For the text-containing cell, return its midpoint in [x, y] coordinate format. 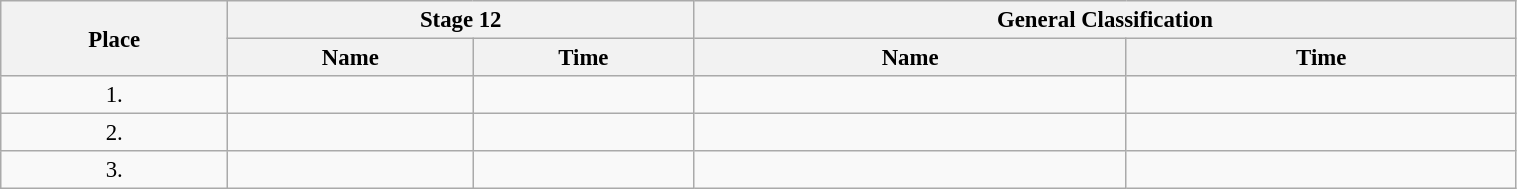
Place [114, 38]
3. [114, 170]
2. [114, 133]
General Classification [1105, 20]
Stage 12 [461, 20]
1. [114, 95]
